Pinpoint the cell where the given text exists, returning its [X, Y] midpoint coordinate. 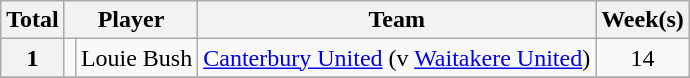
Team [397, 20]
Week(s) [643, 20]
14 [643, 58]
Total [33, 20]
Louie Bush [136, 58]
Player [130, 20]
Canterbury United (v Waitakere United) [397, 58]
1 [33, 58]
